Capture the cell that displays the provided text and extract its (X, Y) central coordinate. 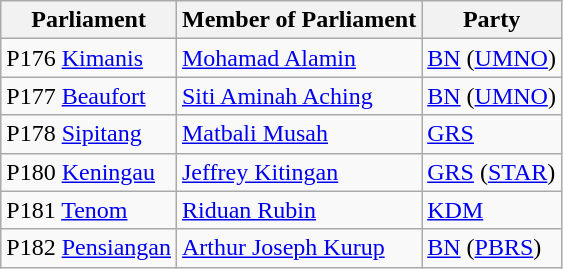
Member of Parliament (298, 20)
Siti Aminah Aching (298, 96)
P180 Keningau (89, 172)
Parliament (89, 20)
KDM (492, 210)
GRS (492, 134)
P176 Kimanis (89, 58)
Arthur Joseph Kurup (298, 248)
Party (492, 20)
P181 Tenom (89, 210)
Matbali Musah (298, 134)
BN (PBRS) (492, 248)
Mohamad Alamin (298, 58)
GRS (STAR) (492, 172)
Riduan Rubin (298, 210)
Jeffrey Kitingan (298, 172)
P178 Sipitang (89, 134)
P182 Pensiangan (89, 248)
P177 Beaufort (89, 96)
